For the text-containing cell, return its midpoint in (X, Y) coordinate format. 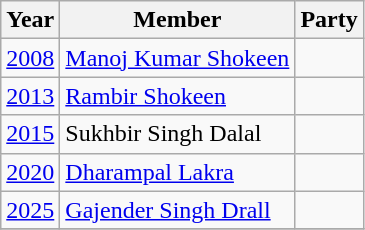
2015 (30, 134)
Gajender Singh Drall (178, 210)
2020 (30, 172)
Party (329, 20)
Dharampal Lakra (178, 172)
Sukhbir Singh Dalal (178, 134)
2008 (30, 58)
Manoj Kumar Shokeen (178, 58)
Rambir Shokeen (178, 96)
2013 (30, 96)
2025 (30, 210)
Member (178, 20)
Year (30, 20)
